Output the (X, Y) coordinate of the center of the cell containing the given text.  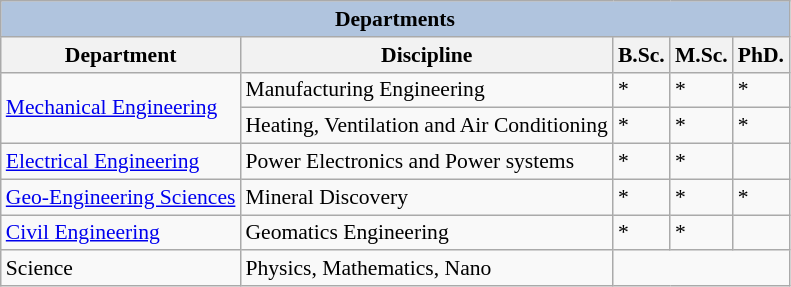
Manufacturing Engineering (426, 90)
B.Sc. (642, 55)
Departments (395, 19)
PhD. (761, 55)
Heating, Ventilation and Air Conditioning (426, 126)
Department (121, 55)
Geomatics Engineering (426, 233)
Physics, Mathematics, Nano (426, 269)
Power Electronics and Power systems (426, 162)
Civil Engineering (121, 233)
Science (121, 269)
Mechanical Engineering (121, 108)
M.Sc. (702, 55)
Electrical Engineering (121, 162)
Mineral Discovery (426, 197)
Geo-Engineering Sciences (121, 197)
Discipline (426, 55)
